Return (X, Y) of the center of cell containing provided text 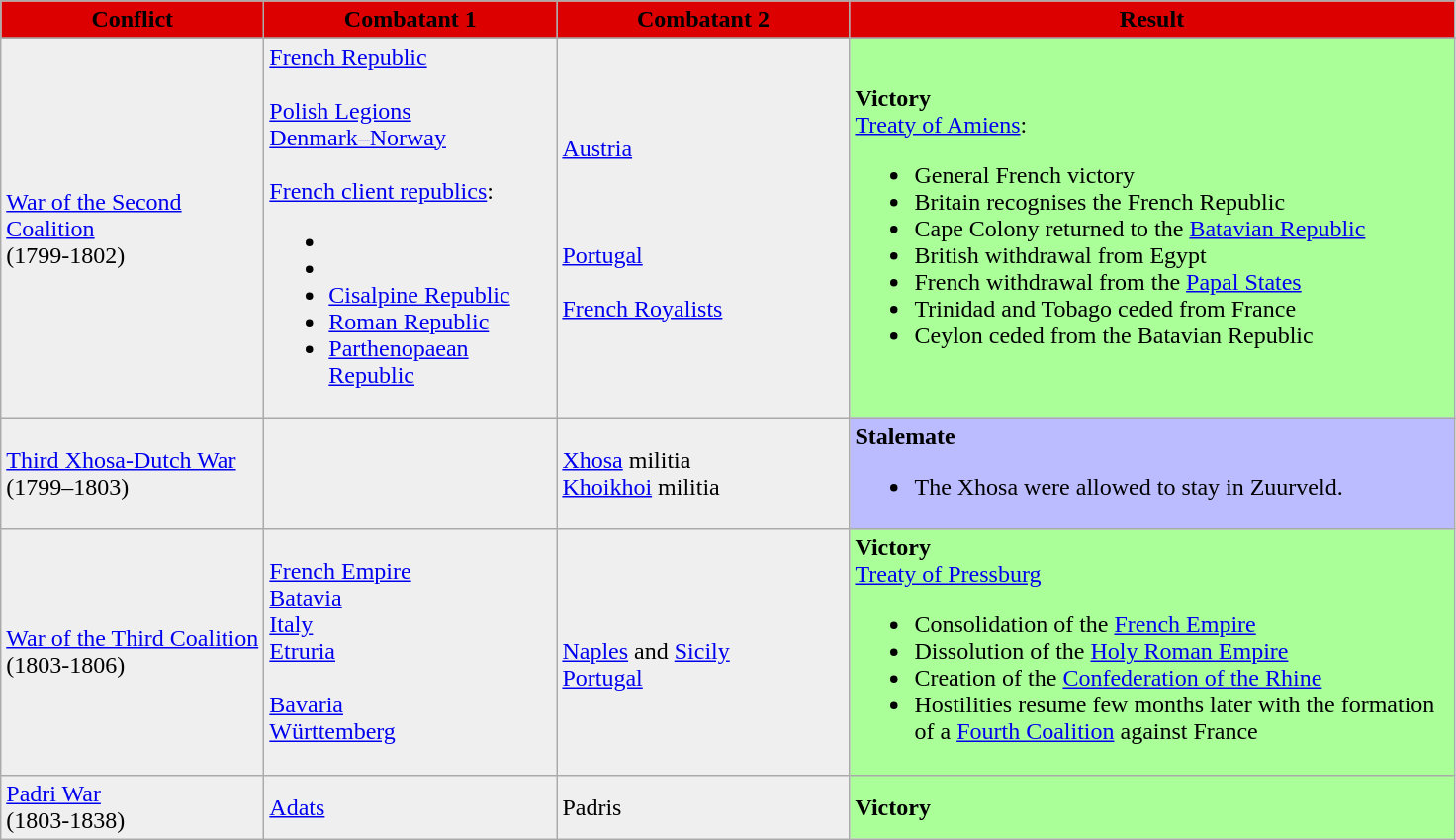
Result (1151, 20)
Xhosa militiaKhoikhoi militia (703, 473)
Naples and Sicily Portugal (703, 652)
Third Xhosa-Dutch War(1799–1803) (133, 473)
Conflict (133, 20)
War of the Third Coalition(1803-1806) (133, 652)
French Republic Polish Legions Denmark–NorwayFrench client republics: Cisalpine Republic Roman Republic Parthenopaean Republic (410, 228)
StalemateThe Xhosa were allowed to stay in Zuurveld. (1151, 473)
Combatant 1 (410, 20)
War of the Second Coalition(1799-1802) (133, 228)
Combatant 2 (703, 20)
French Empire Batavia Italy Etruria Bavaria Württemberg (410, 652)
Padri War(1803-1838) (133, 807)
Austria Portugal French Royalists (703, 228)
Padris (703, 807)
Victory (1151, 807)
Adats (410, 807)
